Capture the cell that displays the provided text and extract its [x, y] central coordinate. 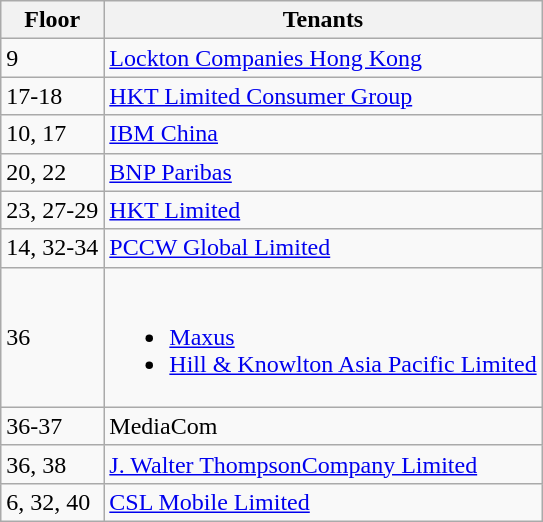
J. Walter ThompsonCompany Limited [323, 464]
6, 32, 40 [52, 502]
Tenants [323, 20]
10, 17 [52, 134]
BNP Paribas [323, 172]
IBM China [323, 134]
MaxusHill & Knowlton Asia Pacific Limited [323, 337]
36, 38 [52, 464]
Floor [52, 20]
CSL Mobile Limited [323, 502]
HKT Limited Consumer Group [323, 96]
MediaCom [323, 426]
36 [52, 337]
14, 32-34 [52, 248]
23, 27-29 [52, 210]
PCCW Global Limited [323, 248]
Lockton Companies Hong Kong [323, 58]
17-18 [52, 96]
36-37 [52, 426]
9 [52, 58]
20, 22 [52, 172]
HKT Limited [323, 210]
